Scan for the cell matching the given text and deliver its [x, y] coordinate at center. 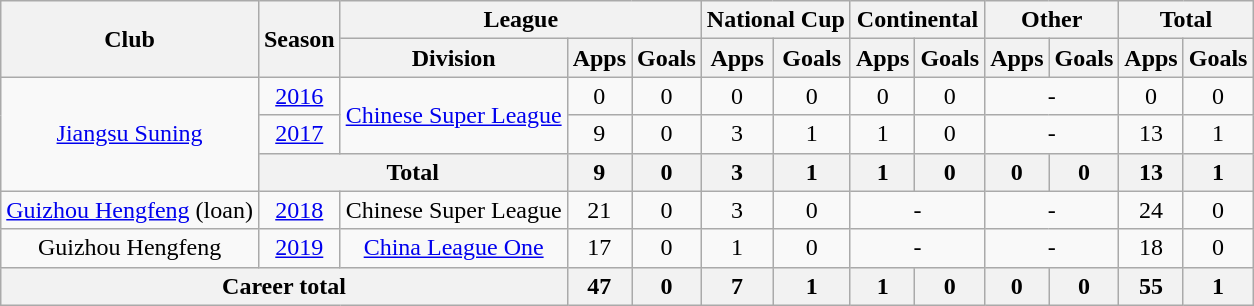
2019 [299, 248]
League [520, 20]
47 [599, 286]
18 [1151, 248]
Division [454, 58]
24 [1151, 210]
Club [130, 39]
National Cup [776, 20]
Career total [284, 286]
2016 [299, 96]
China League One [454, 248]
55 [1151, 286]
7 [737, 286]
Season [299, 39]
2017 [299, 134]
2018 [299, 210]
Guizhou Hengfeng [130, 248]
17 [599, 248]
Other [1052, 20]
21 [599, 210]
Guizhou Hengfeng (loan) [130, 210]
Continental [917, 20]
Jiangsu Suning [130, 134]
